Return the [X, Y] coordinate for the center point of the cell that contains the specified text.  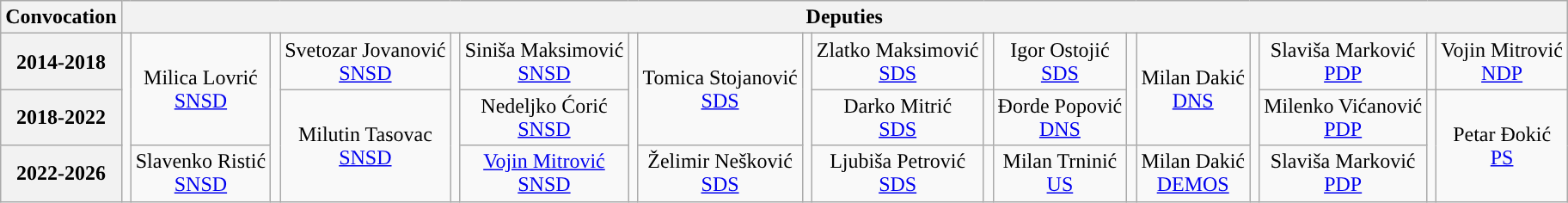
Zlatko MaksimovićSDS [897, 62]
2018-2022 [61, 117]
Milenko VićanovićPDP [1343, 117]
2022-2026 [61, 174]
Petar ĐokićPS [1503, 145]
Ljubiša PetrovićSDS [897, 174]
Milan DakićDEMOS [1193, 174]
Igor OstojićSDS [1060, 62]
Darko MitrićSDS [897, 117]
Milan DakićDNS [1193, 89]
Siniša MaksimovićSNSD [544, 62]
Milutin TasovacSNSD [365, 145]
Convocation [61, 17]
Vojin MitrovićSNSD [544, 174]
Đorde PopovićDNS [1060, 117]
Deputies [844, 17]
Vojin MitrovićNDP [1503, 62]
2014-2018 [61, 62]
Nedeljko ĆorićSNSD [544, 117]
Milan TrninićUS [1060, 174]
Milica LovrićSNSD [200, 89]
Želimir NeškovićSDS [720, 174]
Slavenko RistićSNSD [200, 174]
Svetozar JovanovićSNSD [365, 62]
Tomica StojanovićSDS [720, 89]
